For the text-containing cell, return its midpoint in (X, Y) coordinate format. 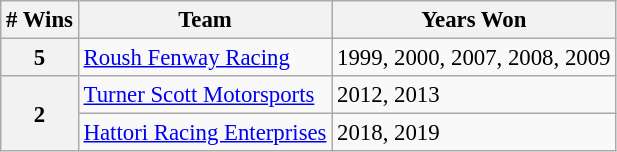
Hattori Racing Enterprises (205, 133)
Turner Scott Motorsports (205, 95)
2018, 2019 (474, 133)
Roush Fenway Racing (205, 58)
# Wins (40, 20)
Team (205, 20)
5 (40, 58)
1999, 2000, 2007, 2008, 2009 (474, 58)
2 (40, 114)
2012, 2013 (474, 95)
Years Won (474, 20)
